Determine the (X, Y) coordinate at the center of the cell enclosing the given text.  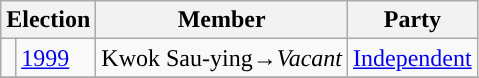
1999 (56, 58)
Party (413, 20)
Election (48, 20)
Kwok Sau-ying→Vacant (222, 58)
Independent (413, 58)
Member (222, 20)
